Extract the (x, y) coordinate from the center of the cell holding the provided text.  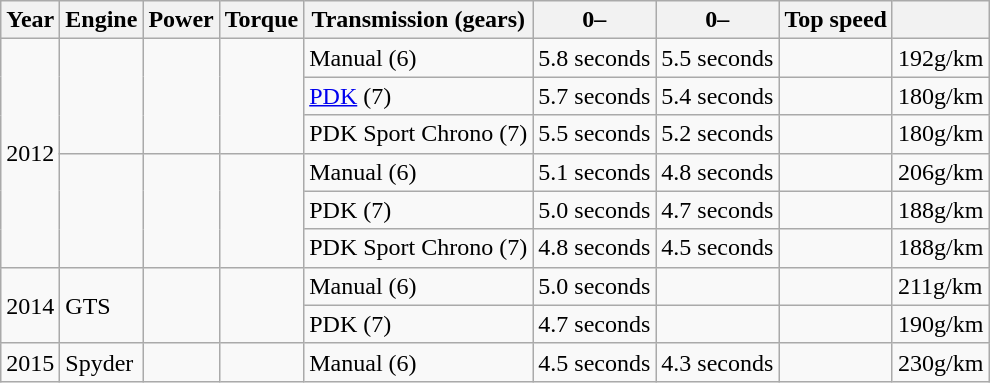
Power (181, 20)
5.1 seconds (594, 172)
206g/km (940, 172)
5.4 seconds (718, 96)
5.7 seconds (594, 96)
2014 (30, 305)
Engine (102, 20)
211g/km (940, 286)
230g/km (940, 362)
Top speed (836, 20)
5.8 seconds (594, 58)
GTS (102, 305)
192g/km (940, 58)
2012 (30, 153)
Spyder (102, 362)
190g/km (940, 324)
2015 (30, 362)
5.2 seconds (718, 134)
Transmission (gears) (418, 20)
Year (30, 20)
Torque (261, 20)
4.3 seconds (718, 362)
